Find where the given text appears and provide that cell's center as (X, Y) coordinate. 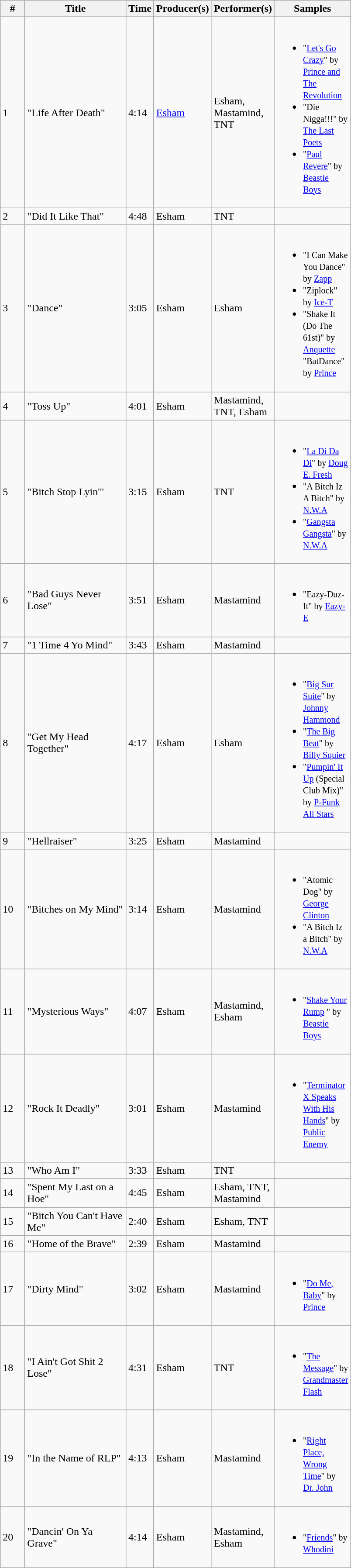
3 (13, 308)
"The Message" by Grandmaster Flash (313, 1368)
14 (13, 1193)
"I Can Make You Dance" by Zapp"Ziplock" by Ice-T"Shake It (Do The 61st)" by Anquette "BatDance" by Prince (313, 308)
"Big Sur Suite" by Johnny Hammond"The Big Beat" by Billy Squier"Pumpin' It Up (Special Club Mix)" by P-Funk All Stars (313, 743)
Esham, Mastamind, TNT (243, 113)
"Right Place, Wrong Time" by Dr. John (313, 1458)
9 (13, 841)
3:01 (140, 1108)
"Bad Guys Never Lose" (76, 600)
13 (13, 1171)
3:14 (140, 909)
"Bitch Stop Lyin'" (76, 492)
Producer(s) (182, 9)
15 (13, 1222)
"Terminator X Speaks With His Hands" by Public Enemy (313, 1108)
"Life After Death" (76, 113)
4 (13, 406)
"Eazy-Duz-It" by Eazy-E (313, 600)
"Let's Go Crazy" by Prince and The Revolution"Die Nigga!!!" by The Last Poets"Paul Revere" by Beastie Boys (313, 113)
Esham, TNT, Mastamind (243, 1193)
Time (140, 9)
"Bitches on My Mind" (76, 909)
5 (13, 492)
"Friends" by Whodini (313, 1537)
"Mysterious Ways" (76, 1011)
4:48 (140, 216)
12 (13, 1108)
Title (76, 9)
"Spent My Last on a Hoe" (76, 1193)
"Dance" (76, 308)
"Did It Like That" (76, 216)
"In the Name of RLP" (76, 1458)
"Hellraiser" (76, 841)
"I Ain't Got Shit 2 Lose" (76, 1368)
"Home of the Brave" (76, 1244)
4:17 (140, 743)
"Shake Your Rump " by Beastie Boys (313, 1011)
Mastamind, TNT, Esham (243, 406)
Samples (313, 9)
18 (13, 1368)
"Do Me, Baby" by Prince (313, 1289)
# (13, 9)
1 (13, 113)
"Who Am I" (76, 1171)
"Rock It Deadly" (76, 1108)
3:33 (140, 1171)
3:25 (140, 841)
2 (13, 216)
10 (13, 909)
2:39 (140, 1244)
3:05 (140, 308)
2:40 (140, 1222)
17 (13, 1289)
"Dancin' On Ya Grave" (76, 1537)
8 (13, 743)
"Bitch You Can't Have Me" (76, 1222)
4:45 (140, 1193)
7 (13, 645)
4:07 (140, 1011)
3:15 (140, 492)
"Dirty Mind" (76, 1289)
6 (13, 600)
4:01 (140, 406)
3:02 (140, 1289)
3:51 (140, 600)
4:13 (140, 1458)
"Get My Head Together" (76, 743)
20 (13, 1537)
"La Di Da Di" by Doug E. Fresh"A Bitch Iz A Bitch" by N.W.A"Gangsta Gangsta" by N.W.A (313, 492)
Esham, TNT (243, 1222)
19 (13, 1458)
"Toss Up" (76, 406)
"1 Time 4 Yo Mind" (76, 645)
11 (13, 1011)
Performer(s) (243, 9)
16 (13, 1244)
3:43 (140, 645)
"Atomic Dog" by George Clinton"A Bitch Iz a Bitch" by N.W.A (313, 909)
4:31 (140, 1368)
